Determine the (X, Y) coordinate at the center of the cell enclosing the given text.  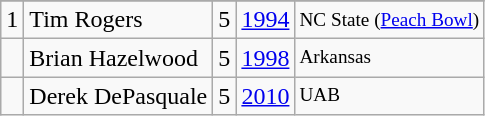
UAB (390, 96)
Brian Hazelwood (118, 58)
1994 (266, 20)
1 (12, 20)
Tim Rogers (118, 20)
1998 (266, 58)
2010 (266, 96)
Arkansas (390, 58)
NC State (Peach Bowl) (390, 20)
Derek DePasquale (118, 96)
